Scan for the cell matching the given text and deliver its [x, y] coordinate at center. 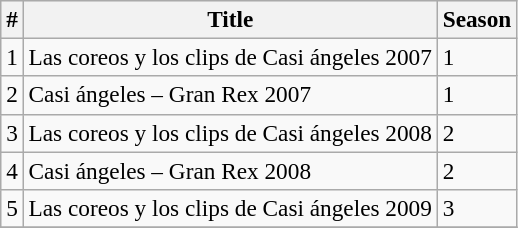
Season [476, 19]
4 [12, 170]
Casi ángeles – Gran Rex 2007 [230, 95]
Las coreos y los clips de Casi ángeles 2009 [230, 208]
Las coreos y los clips de Casi ángeles 2007 [230, 57]
# [12, 19]
Title [230, 19]
5 [12, 208]
Casi ángeles – Gran Rex 2008 [230, 170]
Las coreos y los clips de Casi ángeles 2008 [230, 133]
